Return the (X, Y) coordinate for the center point of the cell that contains the specified text.  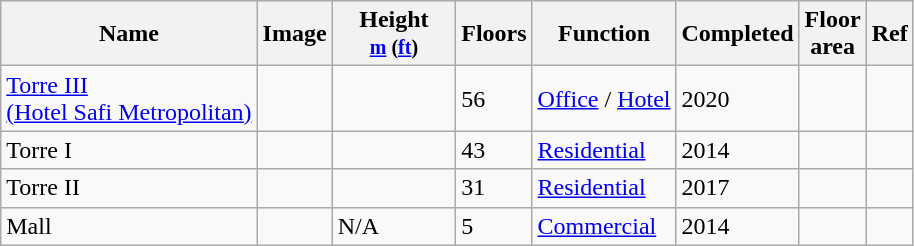
Floors (494, 34)
Completed (738, 34)
N/A (394, 226)
56 (494, 98)
Image (294, 34)
Ref (890, 34)
Torre II (129, 188)
31 (494, 188)
Floorarea (832, 34)
2020 (738, 98)
Heightm (ft) (394, 34)
Torre III(Hotel Safi Metropolitan) (129, 98)
Torre I (129, 150)
5 (494, 226)
Commercial (604, 226)
Function (604, 34)
Name (129, 34)
2017 (738, 188)
43 (494, 150)
Office / Hotel (604, 98)
Mall (129, 226)
